Determine the [x, y] coordinate at the center of the cell enclosing the given text.  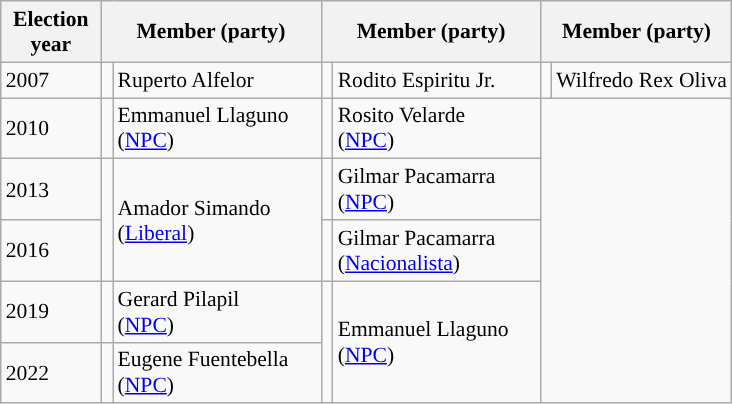
Gerard Pilapil(NPC) [217, 312]
Amador Simando(Liberal) [217, 220]
2019 [51, 312]
Eugene Fuentebella(NPC) [217, 372]
2022 [51, 372]
Gilmar Pacamarra(NPC) [437, 190]
Wilfredo Rex Oliva [642, 80]
Rodito Espiritu Jr. [437, 80]
Ruperto Alfelor [217, 80]
2016 [51, 250]
2013 [51, 190]
Gilmar Pacamarra(Nacionalista) [437, 250]
2007 [51, 80]
Electionyear [51, 32]
2010 [51, 128]
Rosito Velarde(NPC) [437, 128]
